From the cell containing the given text, extract its center point as [X, Y] coordinate. 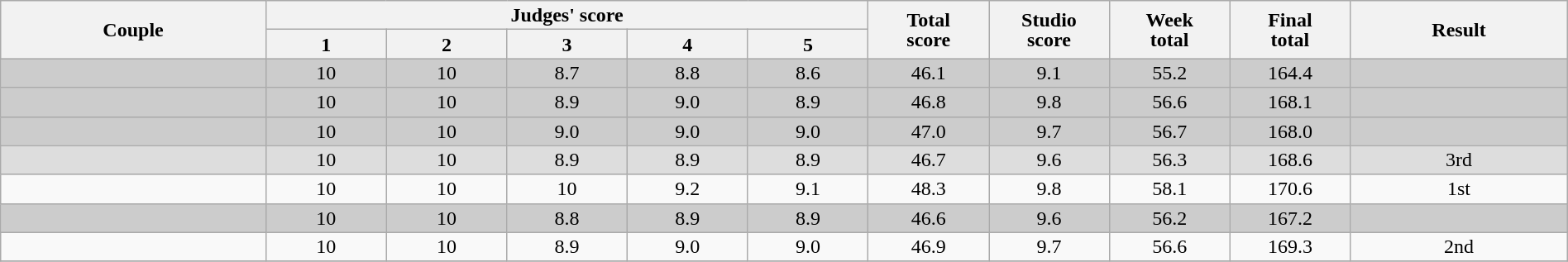
2 [447, 45]
58.1 [1169, 188]
48.3 [929, 188]
4 [687, 45]
3 [567, 45]
56.3 [1169, 160]
46.8 [929, 102]
170.6 [1290, 188]
8.7 [567, 73]
Result [1459, 30]
2nd [1459, 246]
Weektotal [1169, 30]
168.1 [1290, 102]
8.6 [808, 73]
168.0 [1290, 131]
1st [1459, 188]
46.1 [929, 73]
Totalscore [929, 30]
46.9 [929, 246]
56.2 [1169, 218]
164.4 [1290, 73]
3rd [1459, 160]
5 [808, 45]
167.2 [1290, 218]
9.2 [687, 188]
Couple [134, 30]
1 [326, 45]
47.0 [929, 131]
46.6 [929, 218]
Studioscore [1049, 30]
Finaltotal [1290, 30]
168.6 [1290, 160]
55.2 [1169, 73]
56.7 [1169, 131]
169.3 [1290, 246]
46.7 [929, 160]
Judges' score [567, 15]
